Determine the (X, Y) coordinate at the center of the cell enclosing the given text.  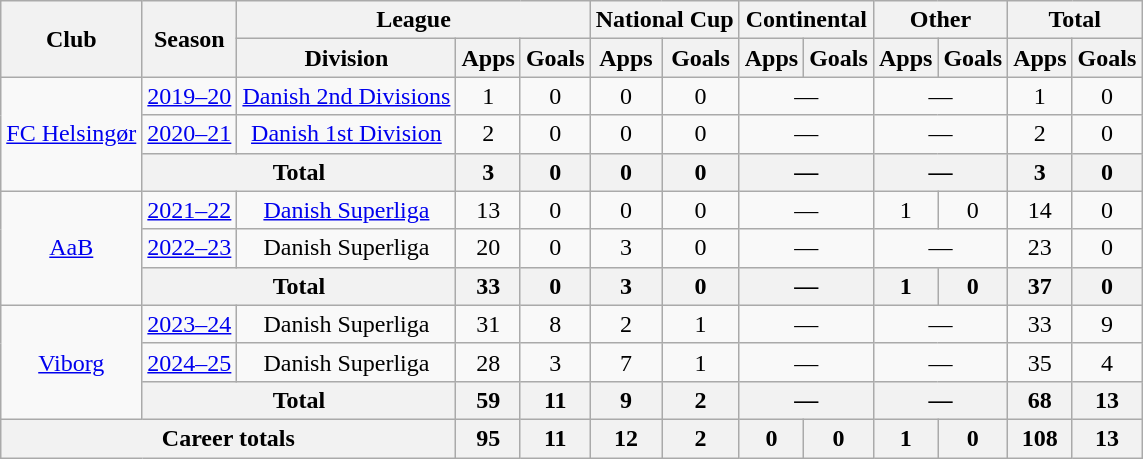
59 (488, 400)
108 (1040, 438)
14 (1040, 210)
Continental (806, 20)
20 (488, 248)
35 (1040, 362)
23 (1040, 248)
95 (488, 438)
Other (940, 20)
4 (1107, 362)
2019–20 (190, 96)
37 (1040, 286)
League (414, 20)
28 (488, 362)
7 (626, 362)
FC Helsingør (72, 134)
Danish 1st Division (346, 134)
Division (346, 58)
Career totals (228, 438)
31 (488, 324)
12 (626, 438)
Viborg (72, 362)
Danish 2nd Divisions (346, 96)
AaB (72, 248)
2022–23 (190, 248)
Season (190, 39)
68 (1040, 400)
Club (72, 39)
2021–22 (190, 210)
2024–25 (190, 362)
8 (555, 324)
2023–24 (190, 324)
2020–21 (190, 134)
National Cup (664, 20)
